Detect which cell encompasses the target text, then output its (X, Y) center coordinate. 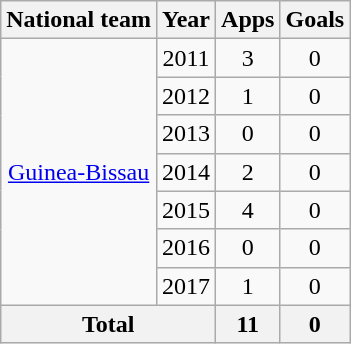
Guinea-Bissau (79, 172)
National team (79, 20)
2 (248, 172)
Goals (315, 20)
2017 (186, 286)
2013 (186, 134)
2016 (186, 248)
3 (248, 58)
2014 (186, 172)
2015 (186, 210)
2011 (186, 58)
11 (248, 324)
4 (248, 210)
Year (186, 20)
2012 (186, 96)
Total (108, 324)
Apps (248, 20)
